Return [X, Y] of the center of cell containing provided text 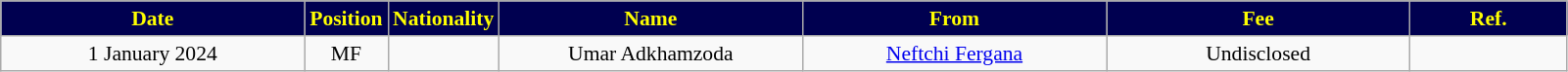
Neftchi Fergana [954, 54]
Nationality [443, 18]
Umar Adkhamzoda [650, 54]
Position [347, 18]
1 January 2024 [153, 54]
Date [153, 18]
Fee [1259, 18]
Name [650, 18]
MF [347, 54]
From [954, 18]
Ref. [1489, 18]
Undisclosed [1259, 54]
